Pinpoint the cell where the given text exists, returning its (X, Y) midpoint coordinate. 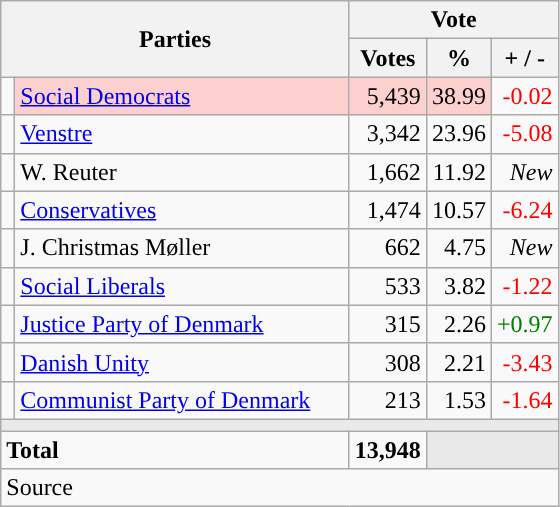
Conservatives (182, 210)
Justice Party of Denmark (182, 324)
-0.02 (524, 96)
-5.08 (524, 134)
+0.97 (524, 324)
-3.43 (524, 362)
4.75 (458, 248)
Votes (388, 58)
J. Christmas Møller (182, 248)
-1.22 (524, 286)
662 (388, 248)
2.26 (458, 324)
-6.24 (524, 210)
Source (280, 488)
1,474 (388, 210)
Social Democrats (182, 96)
5,439 (388, 96)
38.99 (458, 96)
315 (388, 324)
213 (388, 400)
Danish Unity (182, 362)
Parties (176, 39)
+ / - (524, 58)
Venstre (182, 134)
23.96 (458, 134)
13,948 (388, 449)
W. Reuter (182, 172)
3.82 (458, 286)
533 (388, 286)
% (458, 58)
11.92 (458, 172)
1.53 (458, 400)
Communist Party of Denmark (182, 400)
Social Liberals (182, 286)
10.57 (458, 210)
2.21 (458, 362)
3,342 (388, 134)
-1.64 (524, 400)
Total (176, 449)
Vote (454, 20)
308 (388, 362)
1,662 (388, 172)
